Extract the [X, Y] coordinate from the center of the cell holding the provided text.  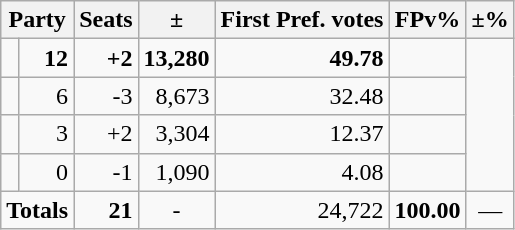
Party [38, 20]
6 [46, 96]
± [176, 20]
3 [46, 134]
-1 [106, 172]
— [490, 210]
Totals [38, 210]
FPv% [428, 20]
12 [46, 58]
0 [46, 172]
- [176, 210]
Seats [106, 20]
13,280 [176, 58]
First Pref. votes [302, 20]
21 [106, 210]
1,090 [176, 172]
8,673 [176, 96]
100.00 [428, 210]
12.37 [302, 134]
4.08 [302, 172]
3,304 [176, 134]
±% [490, 20]
-3 [106, 96]
24,722 [302, 210]
49.78 [302, 58]
32.48 [302, 96]
